Output the (X, Y) coordinate of the center of the cell containing the given text.  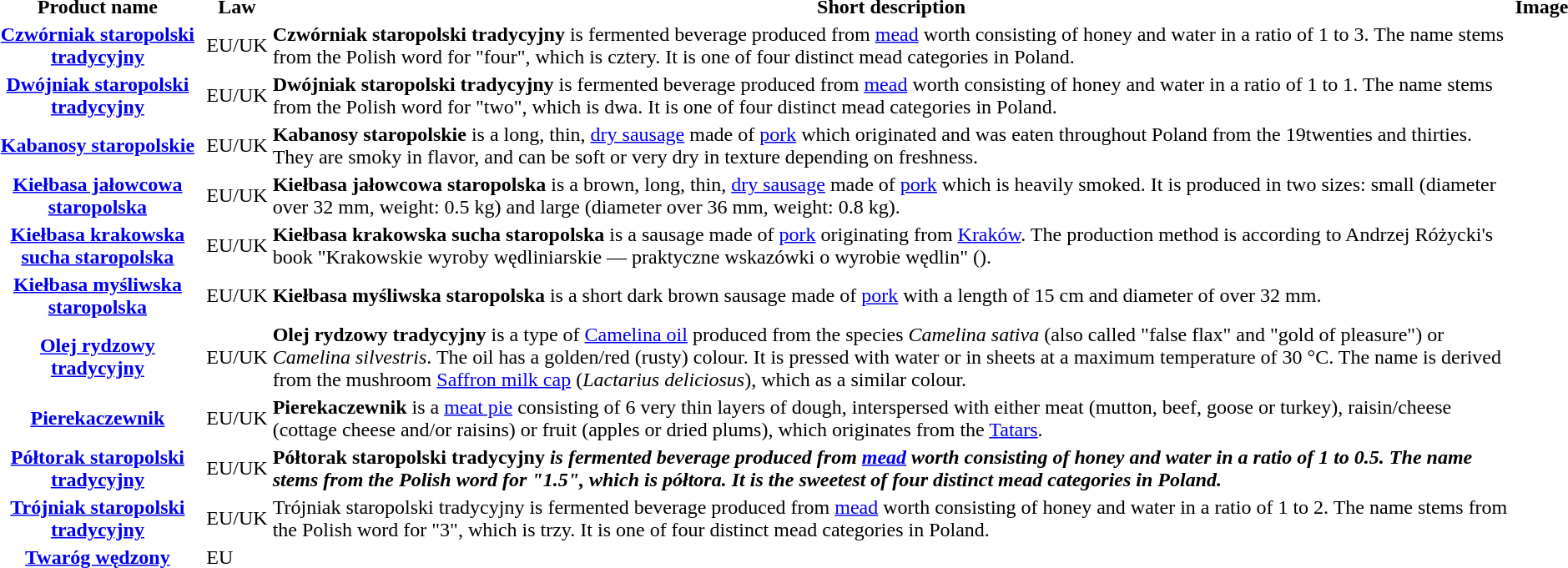
Kiełbasa myśliwska staropolska is a short dark brown sausage made of pork with a length of 15 cm and diameter of over 32 mm. (891, 295)
